Determine the [x, y] coordinate at the center of the cell enclosing the given text.  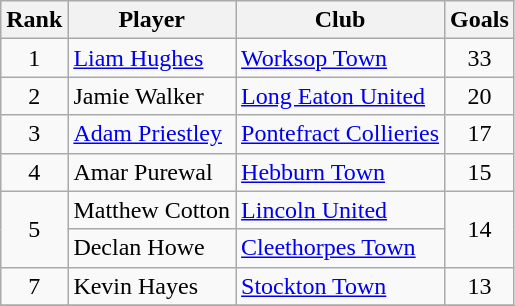
2 [34, 96]
Rank [34, 20]
33 [480, 58]
13 [480, 286]
4 [34, 172]
7 [34, 286]
1 [34, 58]
Amar Purewal [152, 172]
14 [480, 229]
Matthew Cotton [152, 210]
3 [34, 134]
Stockton Town [340, 286]
Pontefract Collieries [340, 134]
Jamie Walker [152, 96]
Goals [480, 20]
Lincoln United [340, 210]
Hebburn Town [340, 172]
Declan Howe [152, 248]
Player [152, 20]
Cleethorpes Town [340, 248]
Kevin Hayes [152, 286]
20 [480, 96]
Worksop Town [340, 58]
15 [480, 172]
Club [340, 20]
5 [34, 229]
Adam Priestley [152, 134]
Liam Hughes [152, 58]
17 [480, 134]
Long Eaton United [340, 96]
